Scan for the cell matching the given text and deliver its (X, Y) coordinate at center. 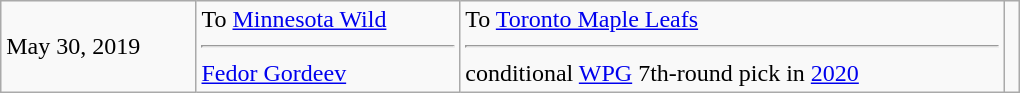
To Toronto Maple Leafsconditional WPG 7th-round pick in 2020 (732, 47)
May 30, 2019 (98, 47)
To Minnesota WildFedor Gordeev (328, 47)
